Find where the given text appears and provide that cell's center as [X, Y] coordinate. 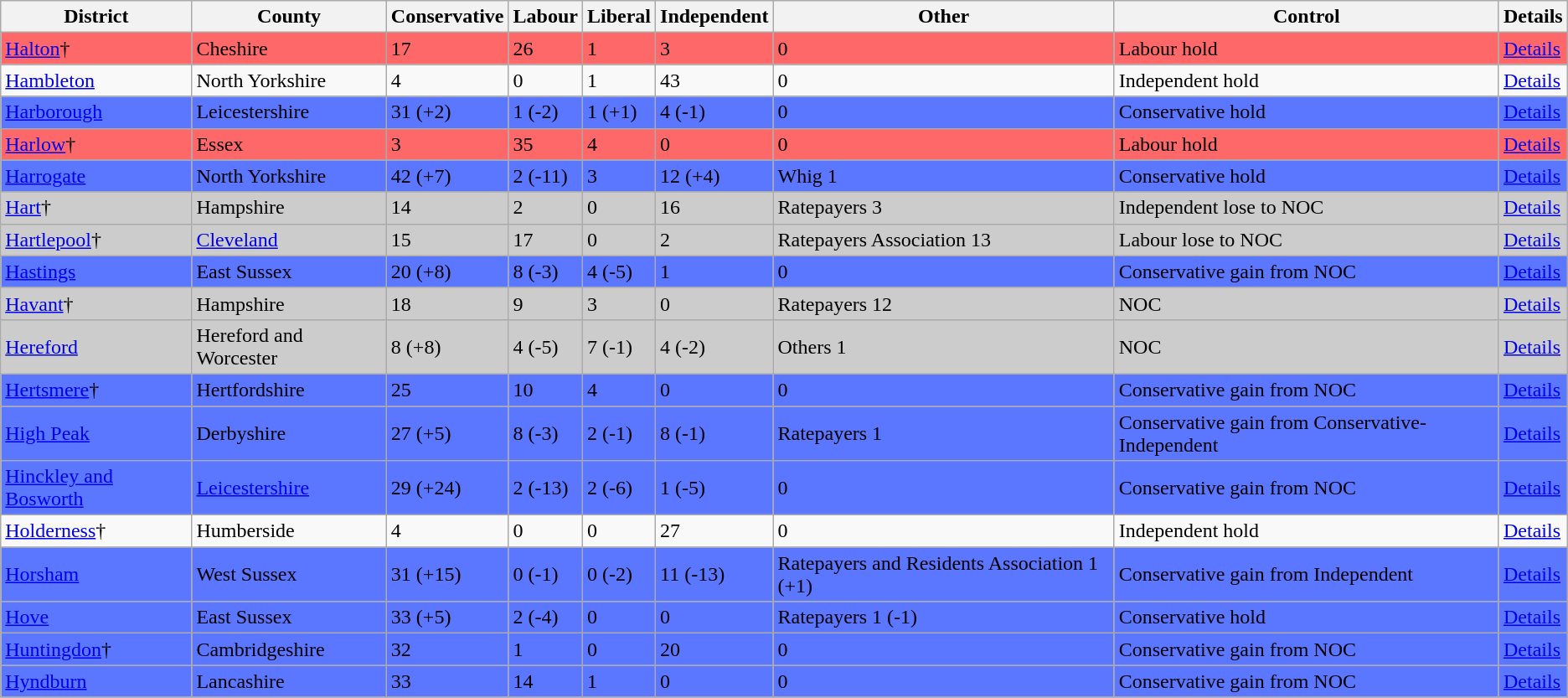
Hyndburn [96, 681]
1 (-2) [545, 112]
9 [545, 303]
Holderness† [96, 531]
West Sussex [289, 575]
Labour lose to NOC [1307, 240]
2 (-4) [545, 618]
Independent [714, 17]
0 (-2) [618, 575]
20 (+8) [447, 271]
12 (+4) [714, 176]
Hinckley and Bosworth [96, 488]
Hastings [96, 271]
Havant† [96, 303]
25 [447, 390]
2 (-6) [618, 488]
27 [714, 531]
Ratepayers 1 [943, 432]
20 [714, 649]
29 (+24) [447, 488]
1 (-5) [714, 488]
Hart† [96, 208]
Whig 1 [943, 176]
Conservative gain from Independent [1307, 575]
32 [447, 649]
42 (+7) [447, 176]
33 [447, 681]
Humberside [289, 531]
Conservative [447, 17]
7 (-1) [618, 347]
Conservative gain from Conservative-Independent [1307, 432]
Hartlepool† [96, 240]
Hereford and Worcester [289, 347]
Lancashire [289, 681]
2 (-13) [545, 488]
District [96, 17]
Cheshire [289, 49]
Hove [96, 618]
33 (+5) [447, 618]
Harrogate [96, 176]
Huntingdon† [96, 649]
Cambridgeshire [289, 649]
10 [545, 390]
16 [714, 208]
1 (+1) [618, 112]
Others 1 [943, 347]
Liberal [618, 17]
31 (+2) [447, 112]
31 (+15) [447, 575]
Other [943, 17]
Cleveland [289, 240]
8 (+8) [447, 347]
Labour [545, 17]
Ratepayers 1 (-1) [943, 618]
18 [447, 303]
Ratepayers and Residents Association 1 (+1) [943, 575]
15 [447, 240]
2 (-1) [618, 432]
26 [545, 49]
27 (+5) [447, 432]
Ratepayers 3 [943, 208]
2 (-11) [545, 176]
Essex [289, 144]
Ratepayers Association 13 [943, 240]
35 [545, 144]
Hambleton [96, 80]
Hertsmere† [96, 390]
8 (-1) [714, 432]
Harborough [96, 112]
High Peak [96, 432]
11 (-13) [714, 575]
Derbyshire [289, 432]
Independent lose to NOC [1307, 208]
4 (-1) [714, 112]
Control [1307, 17]
0 (-1) [545, 575]
Horsham [96, 575]
4 (-2) [714, 347]
Hereford [96, 347]
County [289, 17]
Harlow† [96, 144]
Hertfordshire [289, 390]
Ratepayers 12 [943, 303]
43 [714, 80]
Halton† [96, 49]
